Identify which cell holds the provided text, then report its (X, Y) central coordinate. 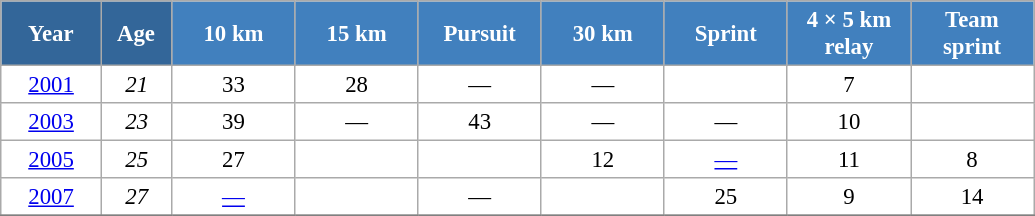
21 (136, 85)
12 (602, 160)
28 (356, 85)
30 km (602, 34)
8 (972, 160)
14 (972, 197)
33 (234, 85)
Team sprint (972, 34)
43 (480, 122)
2007 (52, 197)
10 km (234, 34)
2001 (52, 85)
Age (136, 34)
7 (848, 85)
Pursuit (480, 34)
11 (848, 160)
10 (848, 122)
39 (234, 122)
4 × 5 km relay (848, 34)
Year (52, 34)
9 (848, 197)
23 (136, 122)
2003 (52, 122)
2005 (52, 160)
Sprint (726, 34)
15 km (356, 34)
